Extract the (x, y) coordinate from the center of the cell holding the provided text.  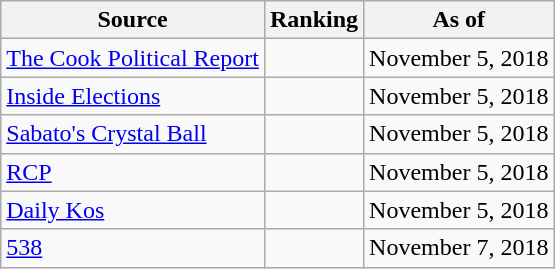
Daily Kos (133, 210)
November 7, 2018 (459, 248)
Inside Elections (133, 96)
As of (459, 20)
Sabato's Crystal Ball (133, 134)
RCP (133, 172)
Ranking (314, 20)
Source (133, 20)
The Cook Political Report (133, 58)
538 (133, 248)
